Capture the cell that displays the provided text and extract its [X, Y] central coordinate. 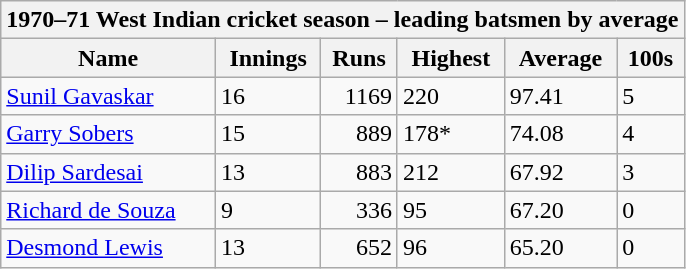
67.92 [560, 172]
15 [268, 134]
652 [360, 248]
220 [450, 96]
883 [360, 172]
336 [360, 210]
9 [268, 210]
96 [450, 248]
16 [268, 96]
Name [108, 58]
889 [360, 134]
Innings [268, 58]
Dilip Sardesai [108, 172]
Garry Sobers [108, 134]
5 [650, 96]
100s [650, 58]
95 [450, 210]
212 [450, 172]
Average [560, 58]
Highest [450, 58]
Desmond Lewis [108, 248]
Sunil Gavaskar [108, 96]
1970–71 West Indian cricket season – leading batsmen by average [342, 20]
74.08 [560, 134]
Richard de Souza [108, 210]
178* [450, 134]
65.20 [560, 248]
4 [650, 134]
1169 [360, 96]
67.20 [560, 210]
3 [650, 172]
97.41 [560, 96]
Runs [360, 58]
